Return the [x, y] coordinate for the center point of the cell that contains the specified text.  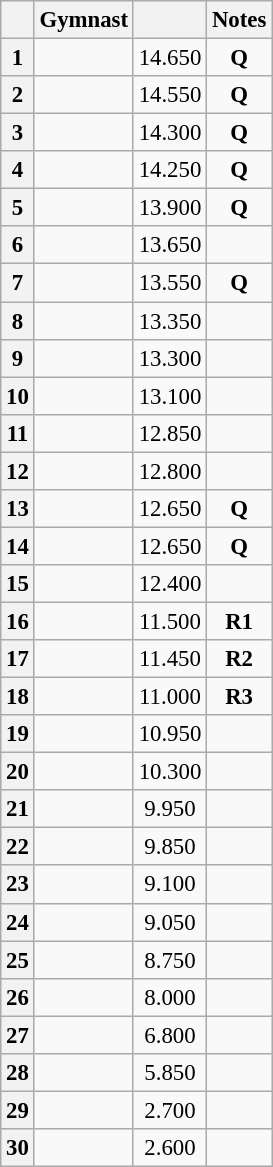
8.000 [170, 997]
14.250 [170, 170]
20 [18, 772]
3 [18, 133]
26 [18, 997]
16 [18, 621]
9.850 [170, 847]
13.550 [170, 283]
12.850 [170, 433]
23 [18, 885]
9 [18, 358]
14.550 [170, 95]
10.950 [170, 734]
2 [18, 95]
8 [18, 321]
13.300 [170, 358]
15 [18, 584]
25 [18, 960]
14 [18, 546]
9.950 [170, 809]
13.900 [170, 208]
24 [18, 922]
21 [18, 809]
7 [18, 283]
11 [18, 433]
12.800 [170, 471]
22 [18, 847]
9.100 [170, 885]
13 [18, 509]
13.350 [170, 321]
9.050 [170, 922]
12 [18, 471]
11.500 [170, 621]
10.300 [170, 772]
10 [18, 396]
17 [18, 659]
14.300 [170, 133]
12.400 [170, 584]
R2 [240, 659]
19 [18, 734]
13.100 [170, 396]
R1 [240, 621]
27 [18, 1035]
Gymnast [84, 20]
28 [18, 1073]
6 [18, 245]
29 [18, 1110]
2.700 [170, 1110]
5 [18, 208]
6.800 [170, 1035]
2.600 [170, 1148]
11.450 [170, 659]
18 [18, 697]
13.650 [170, 245]
14.650 [170, 58]
Notes [240, 20]
1 [18, 58]
30 [18, 1148]
11.000 [170, 697]
R3 [240, 697]
8.750 [170, 960]
5.850 [170, 1073]
4 [18, 170]
